Capture the cell that displays the provided text and extract its [x, y] central coordinate. 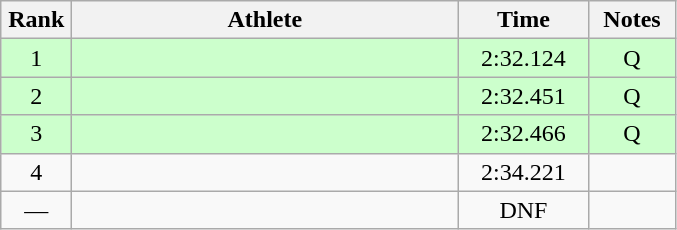
2:32.124 [524, 58]
DNF [524, 210]
Athlete [265, 20]
2 [36, 96]
1 [36, 58]
Rank [36, 20]
2:32.466 [524, 134]
Notes [632, 20]
2:32.451 [524, 96]
— [36, 210]
4 [36, 172]
2:34.221 [524, 172]
Time [524, 20]
3 [36, 134]
